Search for the cell housing the specified text and yield its (X, Y) center coordinate. 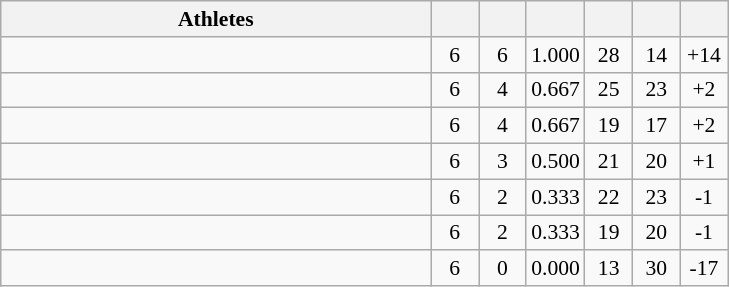
0.500 (556, 162)
28 (609, 55)
1.000 (556, 55)
+1 (704, 162)
25 (609, 90)
-17 (704, 269)
30 (656, 269)
Athletes (216, 19)
+14 (704, 55)
21 (609, 162)
14 (656, 55)
13 (609, 269)
3 (502, 162)
0 (502, 269)
0.000 (556, 269)
17 (656, 126)
22 (609, 197)
